Capture the cell that displays the provided text and extract its [x, y] central coordinate. 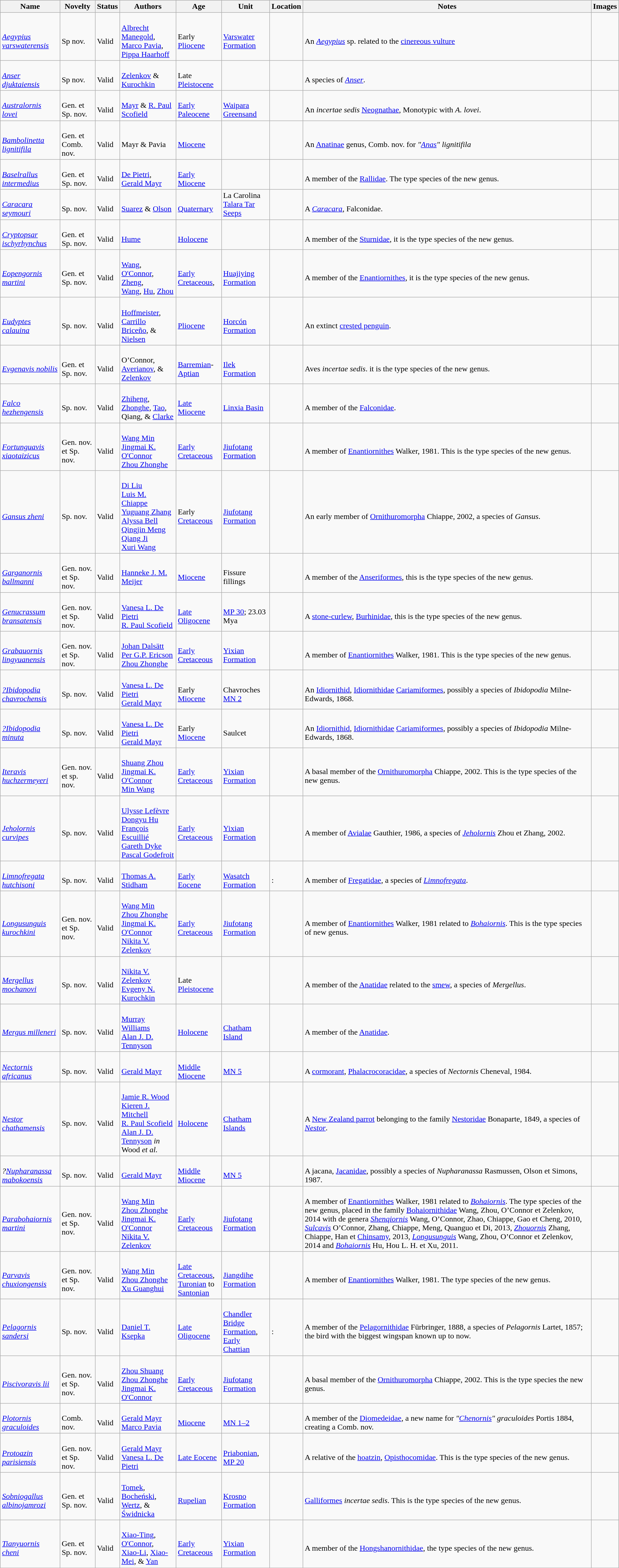
Tianyuornis cheni [30, 1544]
A Caracara, Falconidae. [447, 204]
Nikita V. ZelenkovEvgeny N. Kurochkin [148, 980]
A member of the Enantiornithes, it is the type species of the new genus. [447, 273]
Waipara Greensand [246, 105]
Gerald MayrVanesa L. De Pietri [148, 1453]
Gen. et Comb. nov. [77, 140]
Tomek, Bocheński, Wertz, & Świdnicka [148, 1496]
Barremian-Aptian [198, 364]
A cormorant, Phalacrocoracidae, a species of Nectornis Cheneval, 1984. [447, 1067]
Wasatch Formation [246, 876]
De Pietri,Gerald Mayr [148, 174]
Late Miocene [198, 403]
Caracara seymouri [30, 204]
Pliocene [198, 321]
A basal member of the Ornithuromorpha Chiappe, 2002. This is the type species the new genus. [447, 1380]
Daniel T. Ksepka [148, 1327]
Novelty [77, 7]
Fissure fillings [246, 573]
Name [30, 7]
Garganornis ballmanni [30, 573]
Wang, O'Connor, Zheng, Wang, Hu, Zhou [148, 273]
Comb. nov. [77, 1418]
Nectornis africanus [30, 1067]
Bambolinetta lignitifila [30, 140]
Early Paleocene [198, 105]
A species of Anser. [447, 75]
Krosno Formation [246, 1496]
Grabauornis lingyuanensis [30, 651]
A member of Enantiornithes Walker, 1981. The type species of the new genus. [447, 1275]
A member of Enantiornithes Walker, 1981 related to Bohaiornis. This is the type species of new genus. [447, 924]
Zhiheng, Zhonghe, Tao, Qiang, & Clarke [148, 403]
Rupelian [198, 1496]
Jiangdihe Formation [246, 1275]
Early Pliocene [198, 37]
Jamie R. WoodKieren J. MitchellR. Paul ScofieldAlan J. D. Tennyson in Wood et al. [148, 1119]
Zelenkov & Kurochkin [148, 75]
Longusunguis kurochkini [30, 924]
Gen. nov. et sp. nov. [77, 772]
Johan DalsättPer G.P. EricsonZhou Zhonghe [148, 651]
Mergus milleneri [30, 1028]
An incertae sedis Neognathae, Monotypic with A. lovei. [447, 105]
Early Eocene [198, 876]
Falco hezhengensis [30, 403]
Ulysse LefèvreDongyu HuFrançois EscuilliéGareth DykePascal Godefroit [148, 828]
Quaternary [198, 204]
Linxia Basin [246, 403]
La CarolinaTalara Tar Seeps [246, 204]
O’Connor, Averianov, & Zelenkov [148, 364]
Varswater Formation [246, 37]
MP 30; 23.03 Mya [246, 612]
Baselrallus intermedius [30, 174]
Plotornis graculoides [30, 1418]
Evgenavis nobilis [30, 364]
A member of Avialae Gauthier, 1986, a species of Jeholornis Zhou et Zhang, 2002. [447, 828]
Saulcet [246, 728]
Aves incertae sedis. it is the type species of the new genus. [447, 364]
Mayr & Pavia [148, 140]
Pelagornis sandersi [30, 1327]
Chandler Bridge Formation,Early Chattian [246, 1327]
Notes [447, 7]
A basal member of the Ornithuromorpha Chiappe, 2002. This is the type species of the new genus. [447, 772]
An Aegypius sp. related to the cinereous vulture [447, 37]
Late Eocene [198, 1453]
A relative of the hoatzin, Opisthocomidae. This is the type species of the new genus. [447, 1453]
Thomas A. Stidham [148, 876]
Aegypius varswaterensis [30, 37]
Cryptopsar ischyrhynchus [30, 234]
Galliformes incertae sedis. This is the type species of the new genus. [447, 1496]
Late Cretaceous,Turonian to Santonian [198, 1275]
Murray WilliamsAlan J. D. Tennyson [148, 1028]
A member of the Rallidae. The type species of the new genus. [447, 174]
Authors [148, 7]
Albrecht Manegold,Marco Pavia,Pippa Haarhoff [148, 37]
Suarez & Olson [148, 204]
?Ibidopodia chavrochensis [30, 690]
Hanneke J. M. Meijer [148, 573]
Gerald MayrMarco Pavia [148, 1418]
Age [198, 7]
Shuang ZhouJingmai K. O'ConnorMin Wang [148, 772]
Protoazin parisiensis [30, 1453]
A stone-curlew, Burhinidae, this is the type species of the new genus. [447, 612]
Location [286, 7]
Sobniogallus albinojamrozi [30, 1496]
An Anatinae genus, Comb. nov. for "Anas" lignitifila [447, 140]
Di LiuLuis M. ChiappeYuguang ZhangAlyssa BellQingjin MengQiang JiXuri Wang [148, 512]
Wang MinZhou ZhongheXu Guanghui [148, 1275]
Anser djuktaiensis [30, 75]
Wang MinJingmai K. O'ConnorZhou Zhonghe [148, 446]
Jeholornis curvipes [30, 828]
Chatham Island [246, 1028]
Xiao-Ting, O'Connor, Xiao-Li, Xiao-Mei, & Yan [148, 1544]
Parvavis chuxiongensis [30, 1275]
Vanesa L. De Pietri R. Paul Scofield [148, 612]
Nestor chathamensis [30, 1119]
Unit [246, 7]
Hoffmeister, Carrillo Briceño, & Nielsen [148, 321]
MN 1–2 [246, 1418]
Gansus zheni [30, 512]
Piscivoravis lii [30, 1380]
Hume [148, 234]
A member of the Falconidae. [447, 403]
Ilek Formation [246, 364]
ChavrochesMN 2 [246, 690]
Limnofregata hutchisoni [30, 876]
A member of the Sturnidae, it is the type species of the new genus. [447, 234]
Eudyptes calauina [30, 321]
A member of the Hongshanornithidae, the type species of the new genus. [447, 1544]
Iteravis huchzermeyeri [30, 772]
A member of the Anseriformes, this is the type species of the new genus. [447, 573]
Priabonian,MP 20 [246, 1453]
A New Zealand parrot belonging to the family Nestoridae Bonaparte, 1849, a species of Nestor. [447, 1119]
A member of the Anatidae. [447, 1028]
Eopengornis martini [30, 273]
Parabohaiornis martini [30, 1219]
A member of Fregatidae, a species of Limnofregata. [447, 876]
Images [605, 7]
Horcón Formation [246, 321]
Early Cretaceous, [198, 273]
Australornis lovei [30, 105]
Mergellus mochanovi [30, 980]
Huajiying Formation [246, 273]
?Ibidopodia minuta [30, 728]
A jacana, Jacanidae, possibly a species of Nupharanassa Rasmussen, Olson et Simons, 1987. [447, 1171]
Zhou ShuangZhou ZhongheJingmai K. O'Connor [148, 1380]
An extinct crested penguin. [447, 321]
A member of the Pelagornithidae Fürbringer, 1888, a species of Pelagornis Lartet, 1857; the bird with the biggest wingspan known up to now. [447, 1327]
An early member of Ornithuromorpha Chiappe, 2002, a species of Gansus. [447, 512]
Mayr & R. Paul Scofield [148, 105]
Fortunguavis xiaotaizicus [30, 446]
Genucrassum bransatensis [30, 612]
A member of the Diomedeidae, a new name for "Chenornis" graculoides Portis 1884, creating a Comb. nov. [447, 1418]
A member of the Anatidae related to the smew, a species of Mergellus. [447, 980]
?Nupharanassa mabokoensis [30, 1171]
Status [107, 7]
Chatham Islands [246, 1119]
